Identify which cell holds the provided text, then report its [x, y] central coordinate. 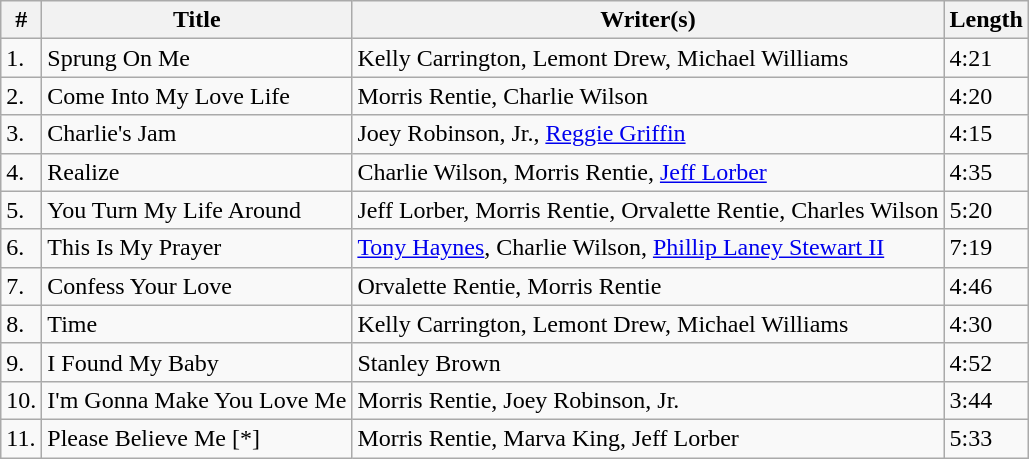
4:15 [986, 134]
4. [22, 172]
4:30 [986, 324]
7. [22, 286]
Please Believe Me [*] [197, 438]
You Turn My Life Around [197, 210]
6. [22, 248]
5:20 [986, 210]
I'm Gonna Make You Love Me [197, 400]
Morris Rentie, Joey Robinson, Jr. [648, 400]
9. [22, 362]
This Is My Prayer [197, 248]
7:19 [986, 248]
Orvalette Rentie, Morris Rentie [648, 286]
Sprung On Me [197, 58]
Come Into My Love Life [197, 96]
Stanley Brown [648, 362]
Joey Robinson, Jr., Reggie Griffin [648, 134]
Realize [197, 172]
Time [197, 324]
5. [22, 210]
4:35 [986, 172]
2. [22, 96]
Charlie's Jam [197, 134]
1. [22, 58]
Confess Your Love [197, 286]
10. [22, 400]
3. [22, 134]
I Found My Baby [197, 362]
4:46 [986, 286]
# [22, 20]
4:52 [986, 362]
Morris Rentie, Marva King, Jeff Lorber [648, 438]
4:21 [986, 58]
Tony Haynes, Charlie Wilson, Phillip Laney Stewart II [648, 248]
8. [22, 324]
5:33 [986, 438]
3:44 [986, 400]
Writer(s) [648, 20]
Morris Rentie, Charlie Wilson [648, 96]
Title [197, 20]
4:20 [986, 96]
Jeff Lorber, Morris Rentie, Orvalette Rentie, Charles Wilson [648, 210]
11. [22, 438]
Charlie Wilson, Morris Rentie, Jeff Lorber [648, 172]
Length [986, 20]
